Return the (X, Y) coordinate for the center point of the cell that contains the specified text.  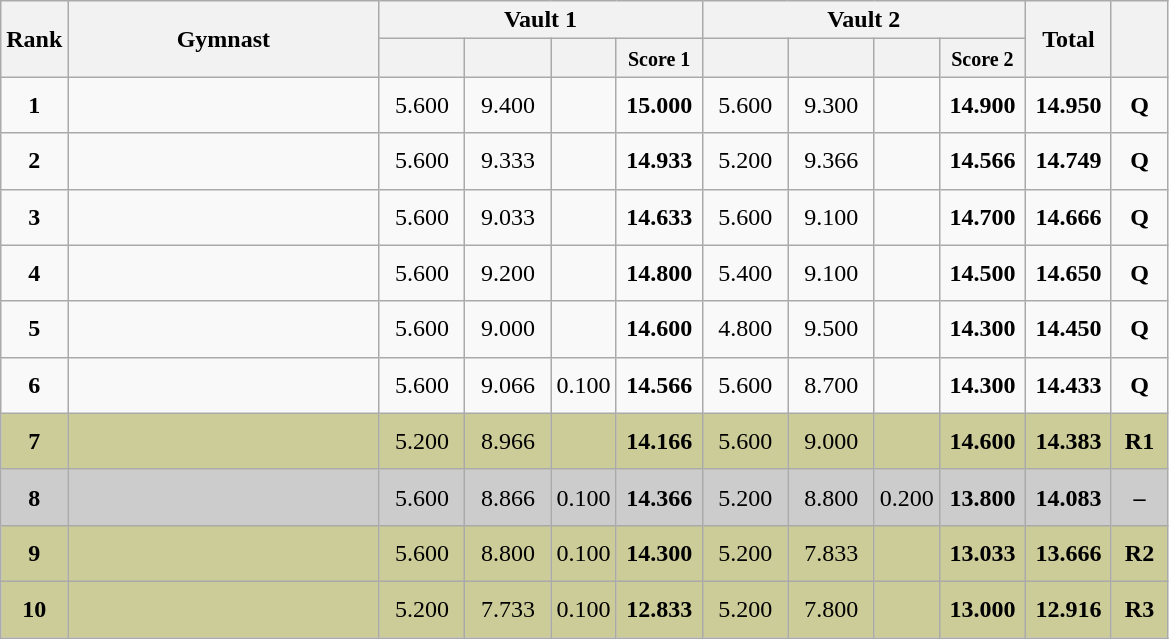
14.650 (1068, 273)
14.366 (659, 497)
13.800 (982, 497)
Gymnast (224, 39)
Total (1068, 39)
R1 (1139, 441)
9.333 (508, 161)
14.933 (659, 161)
8.866 (508, 497)
14.800 (659, 273)
R2 (1139, 553)
14.749 (1068, 161)
14.950 (1068, 105)
10 (34, 609)
5.400 (745, 273)
14.500 (982, 273)
9.033 (508, 217)
12.833 (659, 609)
12.916 (1068, 609)
4.800 (745, 329)
14.633 (659, 217)
2 (34, 161)
Vault 2 (864, 20)
9.400 (508, 105)
14.433 (1068, 385)
Vault 1 (540, 20)
14.450 (1068, 329)
13.666 (1068, 553)
– (1139, 497)
4 (34, 273)
14.166 (659, 441)
6 (34, 385)
9.366 (831, 161)
14.900 (982, 105)
7.800 (831, 609)
Score 1 (659, 58)
15.000 (659, 105)
9 (34, 553)
0.200 (906, 497)
Score 2 (982, 58)
13.033 (982, 553)
7 (34, 441)
14.700 (982, 217)
5 (34, 329)
9.066 (508, 385)
1 (34, 105)
8 (34, 497)
7.733 (508, 609)
Rank (34, 39)
7.833 (831, 553)
14.083 (1068, 497)
3 (34, 217)
8.700 (831, 385)
R3 (1139, 609)
9.500 (831, 329)
14.666 (1068, 217)
8.966 (508, 441)
13.000 (982, 609)
9.300 (831, 105)
9.200 (508, 273)
14.383 (1068, 441)
